Return [x, y] of the center of cell containing provided text 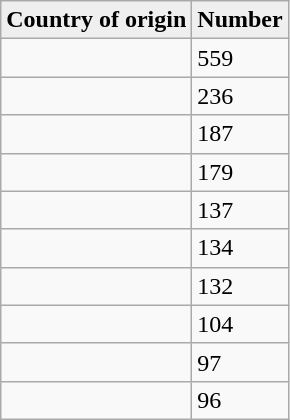
Number [240, 20]
187 [240, 134]
96 [240, 400]
132 [240, 286]
134 [240, 248]
104 [240, 324]
Country of origin [96, 20]
179 [240, 172]
559 [240, 58]
97 [240, 362]
137 [240, 210]
236 [240, 96]
